Capture the cell that displays the provided text and extract its (X, Y) central coordinate. 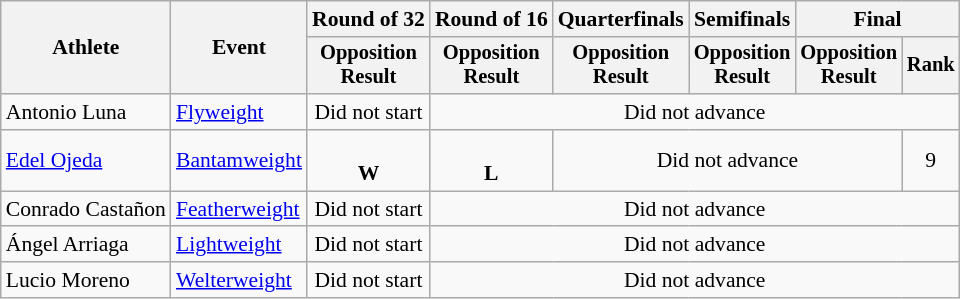
Event (239, 48)
Edel Ojeda (86, 160)
Ángel Arriaga (86, 245)
Lightweight (239, 245)
9 (931, 160)
Antonio Luna (86, 112)
Round of 16 (492, 19)
Bantamweight (239, 160)
W (368, 160)
Featherweight (239, 209)
Rank (931, 66)
Conrado Castañon (86, 209)
Round of 32 (368, 19)
Final (877, 19)
Athlete (86, 48)
Semifinals (742, 19)
Flyweight (239, 112)
Lucio Moreno (86, 280)
L (492, 160)
Quarterfinals (621, 19)
Welterweight (239, 280)
